Pinpoint the cell where the given text exists, returning its [x, y] midpoint coordinate. 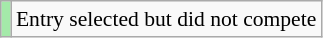
Entry selected but did not compete [166, 19]
